Identify which cell holds the provided text, then report its (X, Y) central coordinate. 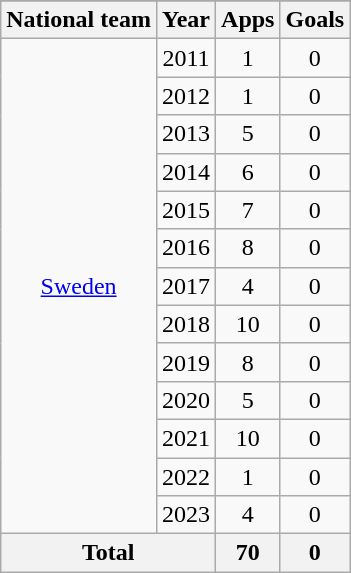
2019 (186, 362)
2023 (186, 515)
Total (108, 553)
Goals (315, 20)
Sweden (79, 286)
2021 (186, 438)
70 (248, 553)
Apps (248, 20)
2018 (186, 324)
Year (186, 20)
2012 (186, 96)
2022 (186, 477)
2017 (186, 286)
National team (79, 20)
7 (248, 210)
2015 (186, 210)
2016 (186, 248)
2020 (186, 400)
2011 (186, 58)
2013 (186, 134)
6 (248, 172)
2014 (186, 172)
